Detect which cell encompasses the target text, then output its [x, y] center coordinate. 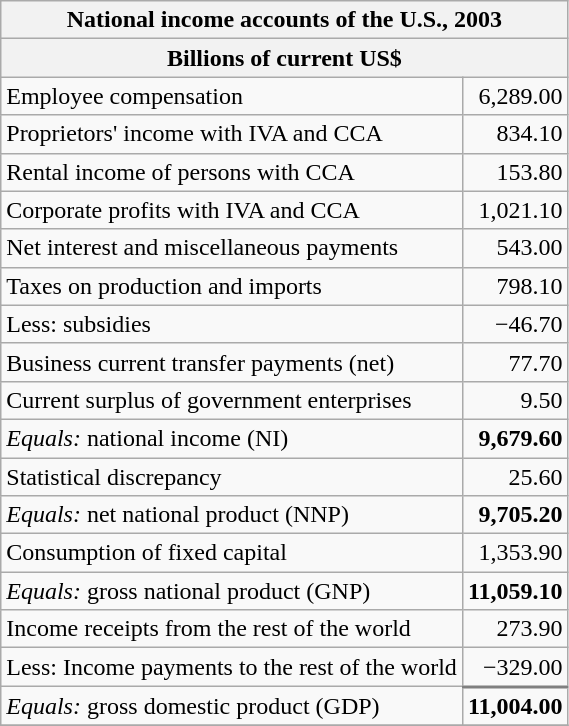
9,705.20 [515, 515]
Less: subsidies [232, 324]
Statistical discrepancy [232, 477]
Corporate profits with IVA and CCA [232, 210]
153.80 [515, 172]
Employee compensation [232, 96]
9.50 [515, 400]
834.10 [515, 134]
Taxes on production and imports [232, 286]
Billions of current US$ [284, 58]
Equals: net national product (NNP) [232, 515]
Equals: gross national product (GNP) [232, 591]
798.10 [515, 286]
543.00 [515, 248]
Income receipts from the rest of the world [232, 629]
Less: Income payments to the rest of the world [232, 668]
Rental income of persons with CCA [232, 172]
1,353.90 [515, 553]
6,289.00 [515, 96]
11,004.00 [515, 706]
Equals: national income (NI) [232, 438]
Equals: gross domestic product (GDP) [232, 706]
273.90 [515, 629]
Business current transfer payments (net) [232, 362]
Current surplus of government enterprises [232, 400]
−329.00 [515, 668]
77.70 [515, 362]
National income accounts of the U.S., 2003 [284, 20]
Net interest and miscellaneous payments [232, 248]
9,679.60 [515, 438]
1,021.10 [515, 210]
Proprietors' income with IVA and CCA [232, 134]
−46.70 [515, 324]
Consumption of fixed capital [232, 553]
25.60 [515, 477]
11,059.10 [515, 591]
